Locate the cell with the specified text and output its (x, y) center coordinate. 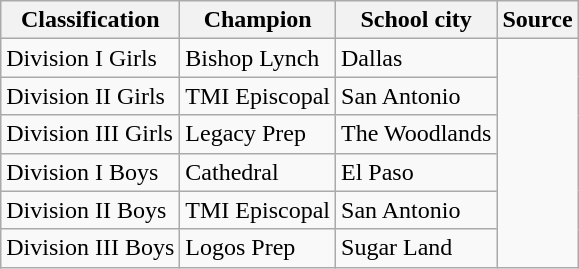
Cathedral (258, 172)
Classification (90, 20)
Bishop Lynch (258, 58)
Champion (258, 20)
Division III Girls (90, 134)
The Woodlands (416, 134)
Division II Girls (90, 96)
Logos Prep (258, 248)
Division I Girls (90, 58)
El Paso (416, 172)
Dallas (416, 58)
School city (416, 20)
Sugar Land (416, 248)
Division III Boys (90, 248)
Division I Boys (90, 172)
Source (538, 20)
Division II Boys (90, 210)
Legacy Prep (258, 134)
